Determine the [X, Y] coordinate at the center of the cell enclosing the given text.  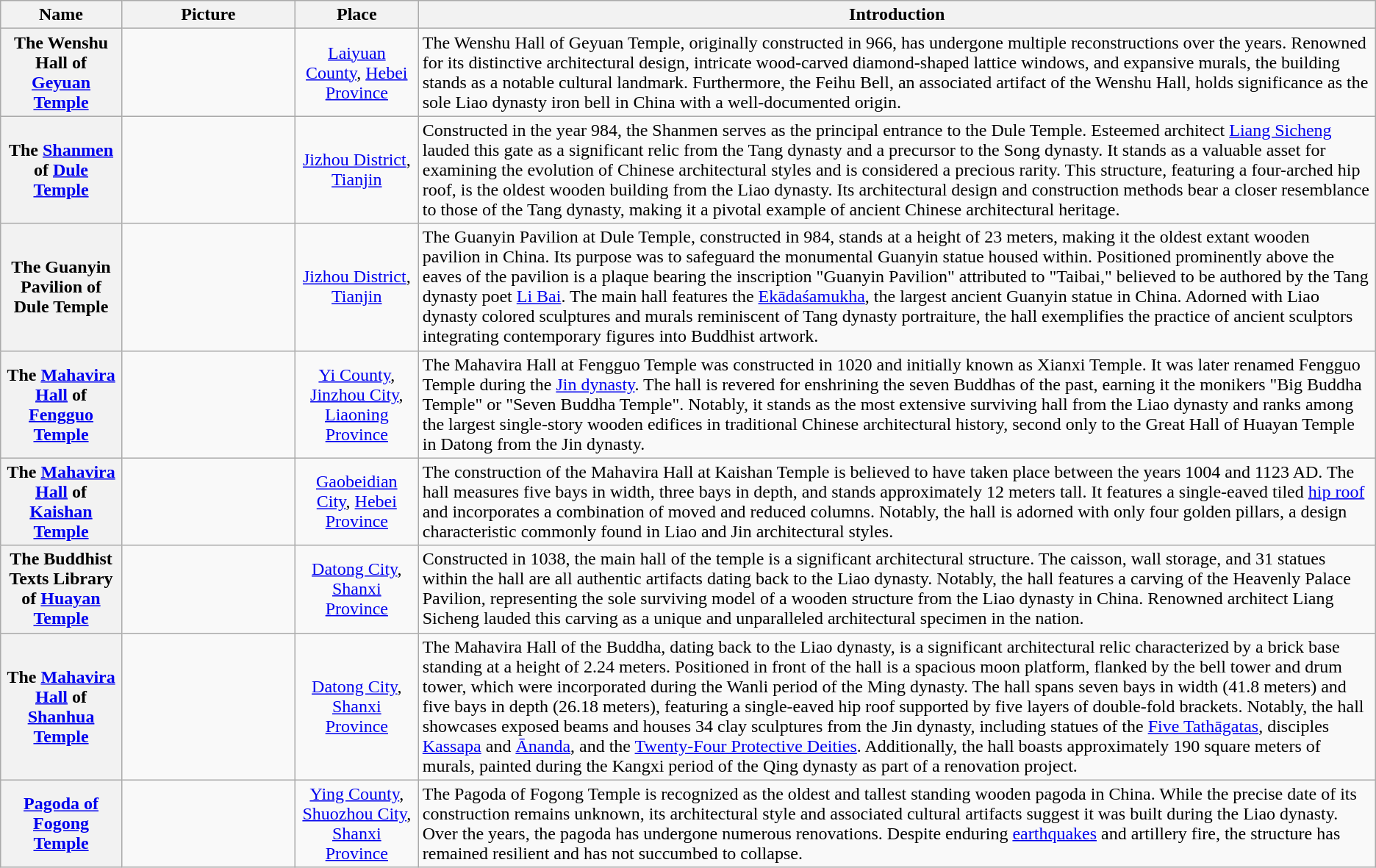
The Guanyin Pavilion of Dule Temple [62, 287]
Yi County, Jinzhou City, Liaoning Province [356, 404]
The Wenshu Hall of Geyuan Temple [62, 72]
The Mahavira Hall of Shanhua Temple [62, 706]
Picture [208, 15]
The Mahavira Hall of Kaishan Temple [62, 501]
Place [356, 15]
Name [62, 15]
Gaobeidian City, Hebei Province [356, 501]
Introduction [897, 15]
The Mahavira Hall of Fengguo Temple [62, 404]
Pagoda of Fogong Temple [62, 823]
The Buddhist Texts Library of Huayan Temple [62, 589]
The Shanmen of Dule Temple [62, 170]
Laiyuan County, Hebei Province [356, 72]
Ying County, Shuozhou City, Shanxi Province [356, 823]
